Locate the cell with the specified text and output its [X, Y] center coordinate. 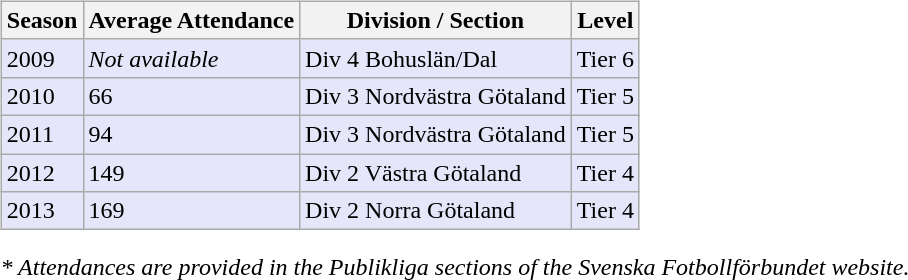
Division / Section [436, 20]
Div 2 Norra Götaland [436, 211]
Average Attendance [192, 20]
149 [192, 173]
66 [192, 96]
2011 [42, 134]
2010 [42, 96]
Season [42, 20]
Tier 6 [605, 58]
169 [192, 211]
Not available [192, 58]
Div 2 Västra Götaland [436, 173]
94 [192, 134]
2009 [42, 58]
Level [605, 20]
2013 [42, 211]
2012 [42, 173]
Div 4 Bohuslän/Dal [436, 58]
